Capture the cell that displays the provided text and extract its [X, Y] central coordinate. 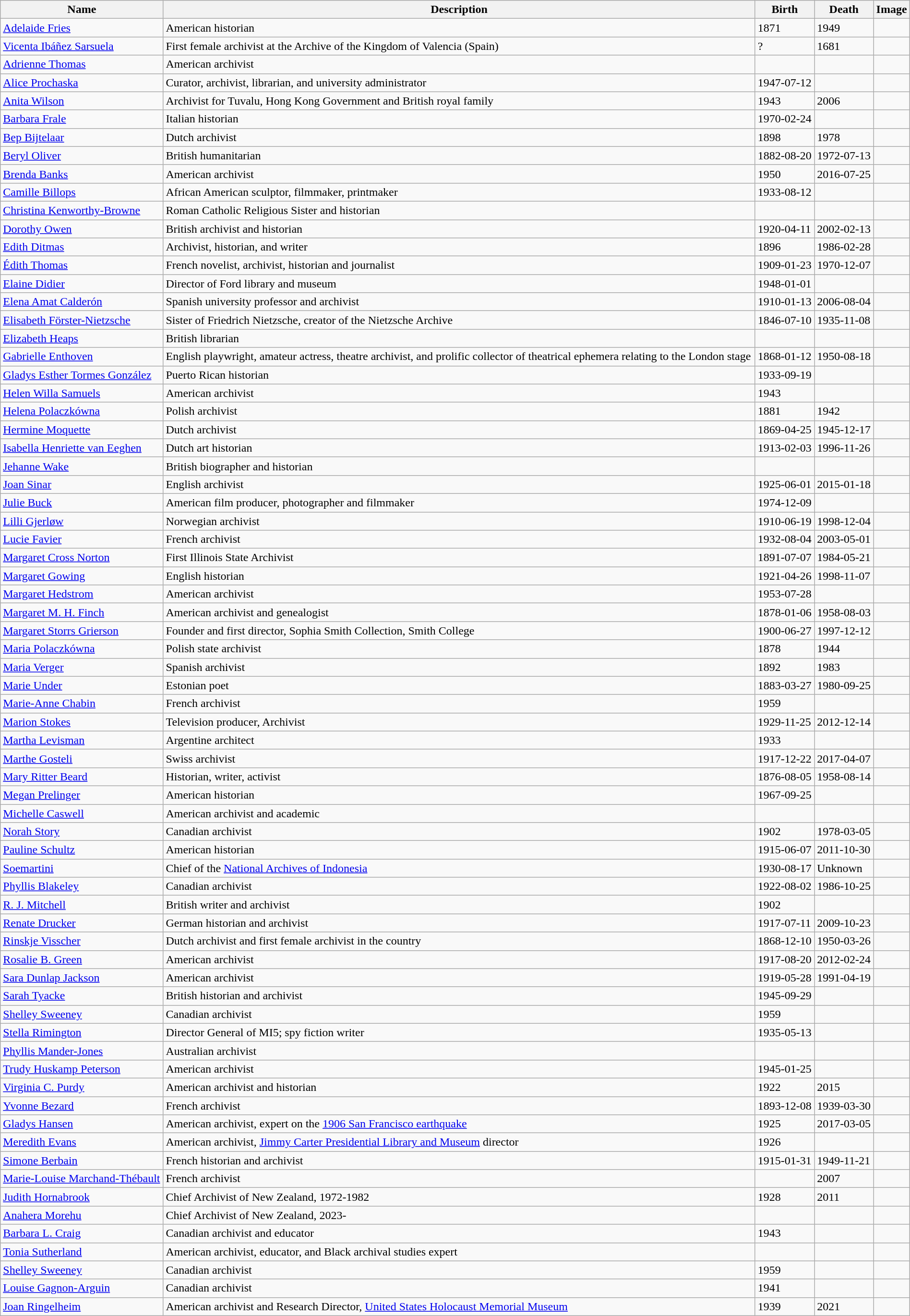
1939 [784, 1306]
1846-07-10 [784, 320]
Polish archivist [459, 411]
Meredith Evans [82, 1142]
German historian and archivist [459, 923]
1998-11-07 [844, 576]
Gladys Hansen [82, 1124]
Image [892, 10]
1928 [784, 1197]
British writer and archivist [459, 905]
Megan Prelinger [82, 795]
R. J. Mitchell [82, 905]
Stella Rimington [82, 1032]
2011 [844, 1197]
Australian archivist [459, 1051]
Dorothy Owen [82, 229]
Sarah Tyacke [82, 996]
2006-08-04 [844, 302]
Phyllis Mander-Jones [82, 1051]
1958-08-14 [844, 777]
Founder and first director, Sophia Smith Collection, Smith College [459, 631]
Chief Archivist of New Zealand, 2023- [459, 1215]
1876-08-05 [784, 777]
1950-03-26 [844, 941]
1898 [784, 137]
1891-07-07 [784, 558]
American archivist and academic [459, 814]
Adelaide Fries [82, 28]
1913-02-03 [784, 448]
Barbara Frale [82, 119]
Martha Levisman [82, 740]
2011-10-30 [844, 850]
1922-08-02 [784, 886]
1983 [844, 667]
British humanitarian [459, 156]
1949 [844, 28]
2003-05-01 [844, 539]
1944 [844, 649]
1910-06-19 [784, 521]
1900-06-27 [784, 631]
1878 [784, 649]
1910-01-13 [784, 302]
British librarian [459, 338]
Italian historian [459, 119]
American archivist, expert on the 1906 San Francisco earthquake [459, 1124]
Estonian poet [459, 685]
1896 [784, 247]
Marie-Louise Marchand-Thébault [82, 1179]
Julie Buck [82, 502]
Yvonne Bezard [82, 1105]
Margaret M. H. Finch [82, 612]
Jehanne Wake [82, 466]
American archivist and Research Director, United States Holocaust Memorial Museum [459, 1306]
2012-12-14 [844, 722]
2021 [844, 1306]
Death [844, 10]
Alice Prochaska [82, 83]
1978 [844, 137]
First Illinois State Archivist [459, 558]
Canadian archivist and educator [459, 1233]
French novelist, archivist, historian and journalist [459, 265]
1991-04-19 [844, 978]
1878-01-06 [784, 612]
British biographer and historian [459, 466]
1933-09-19 [784, 375]
Gladys Esther Tormes González [82, 375]
Camille Billops [82, 192]
1933 [784, 740]
1996-11-26 [844, 448]
Isabella Henriette van Eeghen [82, 448]
Sara Dunlap Jackson [82, 978]
Mary Ritter Beard [82, 777]
Polish state archivist [459, 649]
1883-03-27 [784, 685]
English archivist [459, 484]
1925 [784, 1124]
1986-02-28 [844, 247]
English historian [459, 576]
Michelle Caswell [82, 814]
1920-04-11 [784, 229]
1919-05-28 [784, 978]
Curator, archivist, librarian, and university administrator [459, 83]
1871 [784, 28]
1935-11-08 [844, 320]
1917-12-22 [784, 758]
1970-02-24 [784, 119]
1892 [784, 667]
Birth [784, 10]
Unknown [844, 868]
Elisabeth Förster-Nietzsche [82, 320]
American archivist, educator, and Black archival studies expert [459, 1252]
1950 [784, 174]
Pauline Schultz [82, 850]
1997-12-12 [844, 631]
1978-03-05 [844, 832]
1929-11-25 [784, 722]
Louise Gagnon-Arguin [82, 1288]
Beryl Oliver [82, 156]
Tonia Sutherland [82, 1252]
Anita Wilson [82, 101]
2002-02-13 [844, 229]
Argentine architect [459, 740]
Rosalie B. Green [82, 959]
Helena Polaczkówna [82, 411]
Marie-Anne Chabin [82, 704]
Édith Thomas [82, 265]
1926 [784, 1142]
First female archivist at the Archive of the Kingdom of Valencia (Spain) [459, 46]
Bep Bijtelaar [82, 137]
Margaret Gowing [82, 576]
Judith Hornabrook [82, 1197]
1915-06-07 [784, 850]
1922 [784, 1087]
1986-10-25 [844, 886]
Spanish archivist [459, 667]
1932-08-04 [784, 539]
Edith Ditmas [82, 247]
Archivist, historian, and writer [459, 247]
1925-06-01 [784, 484]
Margaret Cross Norton [82, 558]
2012-02-24 [844, 959]
Marthe Gosteli [82, 758]
Description [459, 10]
1930-08-17 [784, 868]
1882-08-20 [784, 156]
2015 [844, 1087]
American archivist, Jimmy Carter Presidential Library and Museum director [459, 1142]
2017-03-05 [844, 1124]
Maria Verger [82, 667]
Lilli Gjerløw [82, 521]
African American sculptor, filmmaker, printmaker [459, 192]
Historian, writer, activist [459, 777]
1970-12-07 [844, 265]
Dutch archivist and first female archivist in the country [459, 941]
British archivist and historian [459, 229]
1948-01-01 [784, 284]
1967-09-25 [784, 795]
Anahera Morehu [82, 1215]
Chief of the National Archives of Indonesia [459, 868]
Dutch art historian [459, 448]
English playwright, amateur actress, theatre archivist, and prolific collector of theatrical ephemera relating to the London stage [459, 357]
1917-08-20 [784, 959]
Norwegian archivist [459, 521]
1974-12-09 [784, 502]
American film producer, photographer and filmmaker [459, 502]
1868-01-12 [784, 357]
Barbara L. Craig [82, 1233]
American archivist and genealogist [459, 612]
1868-12-10 [784, 941]
1945-12-17 [844, 430]
Swiss archivist [459, 758]
1921-04-26 [784, 576]
2006 [844, 101]
Sister of Friedrich Nietzsche, creator of the Nietzsche Archive [459, 320]
Phyllis Blakeley [82, 886]
1941 [784, 1288]
1998-12-04 [844, 521]
Virginia C. Purdy [82, 1087]
Marie Under [82, 685]
1947-07-12 [784, 83]
Simone Berbain [82, 1160]
2009-10-23 [844, 923]
Gabrielle Enthoven [82, 357]
Director General of MI5; spy fiction writer [459, 1032]
1984-05-21 [844, 558]
French historian and archivist [459, 1160]
Rinskje Visscher [82, 941]
Lucie Favier [82, 539]
Maria Polaczkówna [82, 649]
Trudy Huskamp Peterson [82, 1069]
Elaine Didier [82, 284]
1949-11-21 [844, 1160]
Elizabeth Heaps [82, 338]
1933-08-12 [784, 192]
1917-07-11 [784, 923]
Director of Ford library and museum [459, 284]
1881 [784, 411]
Television producer, Archivist [459, 722]
Name [82, 10]
1953-07-28 [784, 594]
1869-04-25 [784, 430]
1915-01-31 [784, 1160]
1935-05-13 [784, 1032]
Vicenta Ibáñez Sarsuela [82, 46]
1972-07-13 [844, 156]
1909-01-23 [784, 265]
Norah Story [82, 832]
? [784, 46]
1950-08-18 [844, 357]
American archivist and historian [459, 1087]
Chief Archivist of New Zealand, 1972-1982 [459, 1197]
Christina Kenworthy-Browne [82, 210]
Elena Amat Calderón [82, 302]
1893-12-08 [784, 1105]
1681 [844, 46]
1945-01-25 [784, 1069]
1958-08-03 [844, 612]
2016-07-25 [844, 174]
Helen Willa Samuels [82, 393]
Hermine Moquette [82, 430]
2007 [844, 1179]
Joan Sinar [82, 484]
2017-04-07 [844, 758]
Margaret Storrs Grierson [82, 631]
1980-09-25 [844, 685]
Joan Ringelheim [82, 1306]
Adrienne Thomas [82, 64]
Renate Drucker [82, 923]
Archivist for Tuvalu, Hong Kong Government and British royal family [459, 101]
Marion Stokes [82, 722]
Brenda Banks [82, 174]
2015-01-18 [844, 484]
Puerto Rican historian [459, 375]
Margaret Hedstrom [82, 594]
Spanish university professor and archivist [459, 302]
British historian and archivist [459, 996]
1939-03-30 [844, 1105]
Roman Catholic Religious Sister and historian [459, 210]
1945-09-29 [784, 996]
1942 [844, 411]
Soemartini [82, 868]
